Determine the (x, y) coordinate at the center of the cell enclosing the given text.  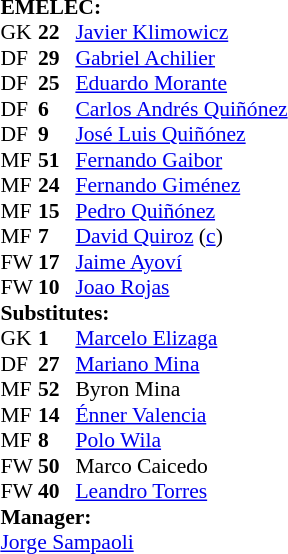
Byron Mina (181, 389)
25 (57, 83)
22 (57, 33)
Joao Rojas (181, 287)
David Quiroz (c) (181, 237)
Fernando Gaibor (181, 160)
40 (57, 491)
Énner Valencia (181, 415)
Jaime Ayoví (181, 262)
7 (57, 237)
Eduardo Morante (181, 83)
Leandro Torres (181, 491)
Mariano Mina (181, 364)
50 (57, 466)
Polo Wila (181, 441)
Substitutes: (144, 313)
17 (57, 262)
Fernando Giménez (181, 185)
10 (57, 287)
Gabriel Achilier (181, 58)
Marco Caicedo (181, 466)
14 (57, 415)
José Luis Quiñónez (181, 135)
51 (57, 160)
24 (57, 185)
27 (57, 364)
Javier Klimowicz (181, 33)
6 (57, 109)
1 (57, 339)
8 (57, 441)
52 (57, 389)
15 (57, 211)
Marcelo Elizaga (181, 339)
9 (57, 135)
Manager: (144, 517)
Carlos Andrés Quiñónez (181, 109)
Pedro Quiñónez (181, 211)
29 (57, 58)
